Locate the cell with the specified text and output its [x, y] center coordinate. 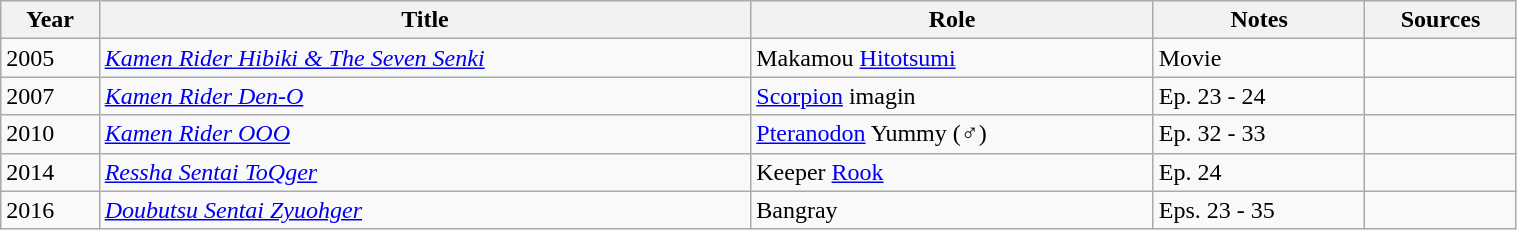
Eps. 23 - 35 [1259, 210]
Bangray [952, 210]
Kamen Rider Den-O [425, 96]
Ep. 23 - 24 [1259, 96]
Title [425, 20]
Scorpion imagin [952, 96]
Ressha Sentai ToQger [425, 172]
Kamen Rider Hibiki & The Seven Senki [425, 58]
Role [952, 20]
2014 [50, 172]
2010 [50, 134]
Ep. 24 [1259, 172]
Kamen Rider OOO [425, 134]
Year [50, 20]
2005 [50, 58]
Makamou Hitotsumi [952, 58]
Pteranodon Yummy (♂) [952, 134]
Keeper Rook [952, 172]
2016 [50, 210]
Doubutsu Sentai Zyuohger [425, 210]
Ep. 32 - 33 [1259, 134]
2007 [50, 96]
Notes [1259, 20]
Sources [1440, 20]
Movie [1259, 58]
